Identify which cell holds the provided text, then report its (X, Y) central coordinate. 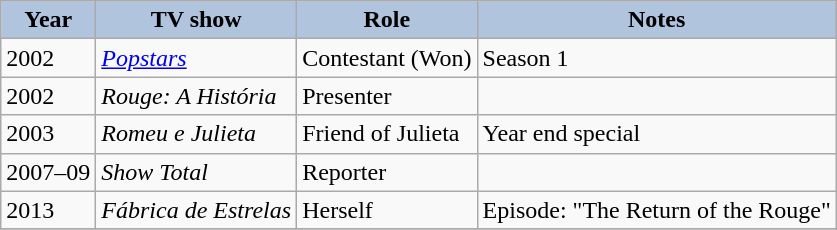
2003 (48, 134)
2013 (48, 210)
Notes (656, 20)
Year end special (656, 134)
Rouge: A História (196, 96)
Romeu e Julieta (196, 134)
Friend of Julieta (387, 134)
Herself (387, 210)
Show Total (196, 172)
Fábrica de Estrelas (196, 210)
Contestant (Won) (387, 58)
Season 1 (656, 58)
Role (387, 20)
Reporter (387, 172)
Presenter (387, 96)
TV show (196, 20)
Year (48, 20)
2007–09 (48, 172)
Popstars (196, 58)
Episode: "The Return of the Rouge" (656, 210)
